Provide the (x, y) coordinate of the cell's center where the given text is located.  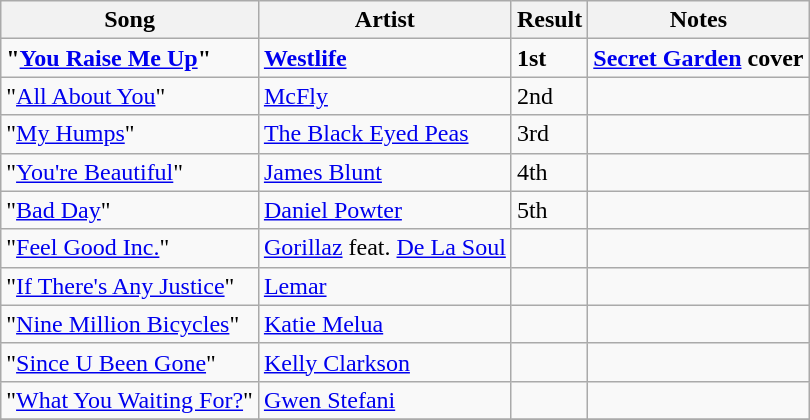
James Blunt (384, 172)
Daniel Powter (384, 210)
"What You Waiting For?" (130, 400)
"You're Beautiful" (130, 172)
Gorillaz feat. De La Soul (384, 248)
"My Humps" (130, 134)
The Black Eyed Peas (384, 134)
Lemar (384, 286)
"Nine Million Bicycles" (130, 324)
McFly (384, 96)
"Feel Good Inc." (130, 248)
1st (549, 58)
Secret Garden cover (698, 58)
5th (549, 210)
4th (549, 172)
3rd (549, 134)
Artist (384, 20)
"Bad Day" (130, 210)
Song (130, 20)
"Since U Been Gone" (130, 362)
Katie Melua (384, 324)
2nd (549, 96)
Notes (698, 20)
Kelly Clarkson (384, 362)
Result (549, 20)
Westlife (384, 58)
"If There's Any Justice" (130, 286)
Gwen Stefani (384, 400)
"You Raise Me Up" (130, 58)
"All About You" (130, 96)
